From the cell containing the given text, extract its center point as [X, Y] coordinate. 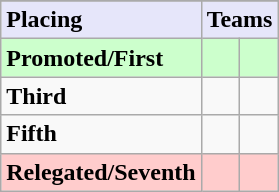
Relegated/Seventh [101, 172]
Third [101, 96]
Promoted/First [101, 58]
Teams [240, 20]
Fifth [101, 134]
Placing [101, 20]
